Extract the (X, Y) coordinate from the center of the cell holding the provided text.  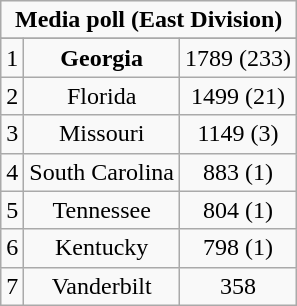
2 (12, 96)
Georgia (102, 58)
4 (12, 172)
798 (1) (238, 248)
3 (12, 134)
5 (12, 210)
1499 (21) (238, 96)
Media poll (East Division) (149, 20)
358 (238, 286)
883 (1) (238, 172)
6 (12, 248)
7 (12, 286)
804 (1) (238, 210)
1 (12, 58)
Kentucky (102, 248)
Tennessee (102, 210)
Florida (102, 96)
Vanderbilt (102, 286)
Missouri (102, 134)
1149 (3) (238, 134)
South Carolina (102, 172)
1789 (233) (238, 58)
